Detect which cell encompasses the target text, then output its [X, Y] center coordinate. 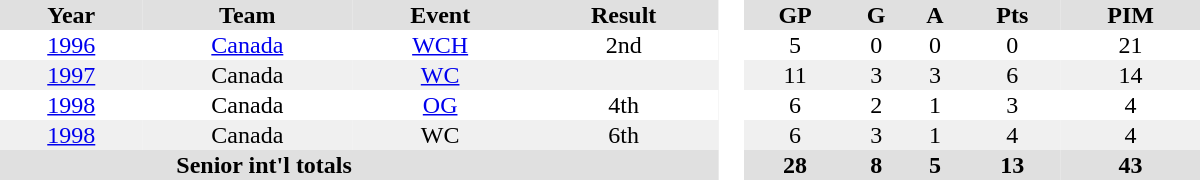
2 [876, 105]
28 [795, 165]
G [876, 15]
Result [624, 15]
Year [72, 15]
OG [440, 105]
8 [876, 165]
2nd [624, 45]
A [934, 15]
1996 [72, 45]
6th [624, 135]
Pts [1012, 15]
GP [795, 15]
1997 [72, 75]
PIM [1130, 15]
43 [1130, 165]
13 [1012, 165]
Team [248, 15]
Senior int'l totals [264, 165]
4th [624, 105]
WCH [440, 45]
Event [440, 15]
21 [1130, 45]
11 [795, 75]
14 [1130, 75]
